Find where the given text appears and provide that cell's center as [x, y] coordinate. 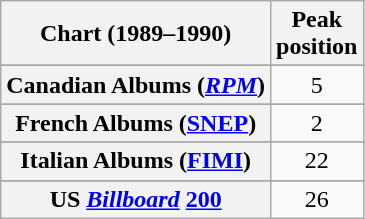
Italian Albums (FIMI) [136, 161]
26 [317, 199]
Canadian Albums (RPM) [136, 85]
Chart (1989–1990) [136, 34]
2 [317, 123]
5 [317, 85]
Peakposition [317, 34]
US Billboard 200 [136, 199]
French Albums (SNEP) [136, 123]
22 [317, 161]
